Scan for the cell matching the given text and deliver its [x, y] coordinate at center. 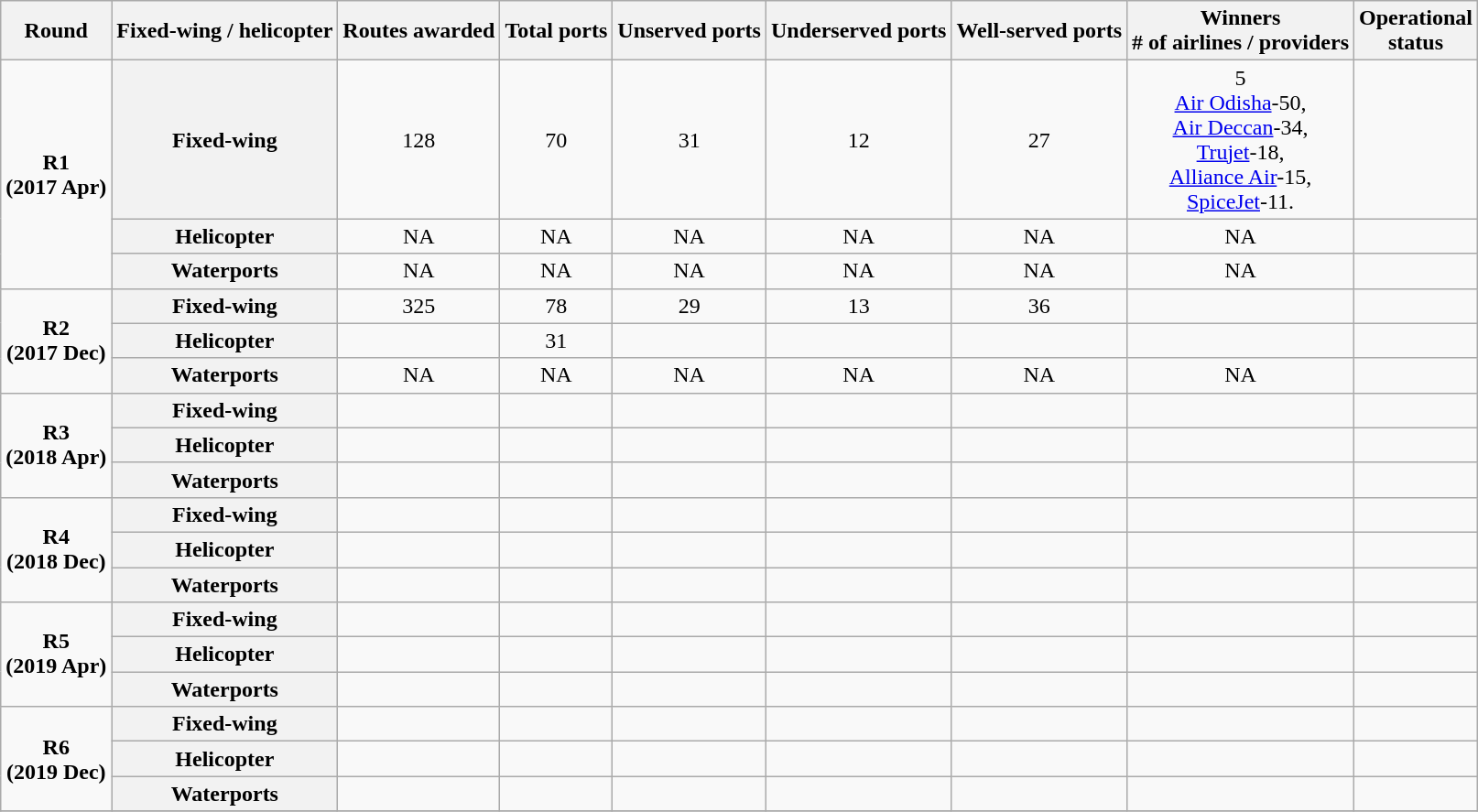
Round [57, 31]
325 [419, 306]
128 [419, 139]
R2(2017 Dec) [57, 341]
R6(2019 Dec) [57, 759]
29 [690, 306]
Fixed-wing / helicopter [225, 31]
Routes awarded [419, 31]
Winners# of airlines / providers [1241, 31]
13 [858, 306]
Well-served ports [1039, 31]
5Air Odisha-50,Air Deccan-34,Trujet-18,Alliance Air-15,SpiceJet-11. [1241, 139]
12 [858, 139]
Total ports [557, 31]
R1(2017 Apr) [57, 174]
Unserved ports [690, 31]
Operationalstatus [1416, 31]
27 [1039, 139]
36 [1039, 306]
Underserved ports [858, 31]
R3(2018 Apr) [57, 445]
78 [557, 306]
70 [557, 139]
R5(2019 Apr) [57, 655]
R4(2018 Dec) [57, 549]
